Return the (x, y) coordinate for the center point of the cell that contains the specified text.  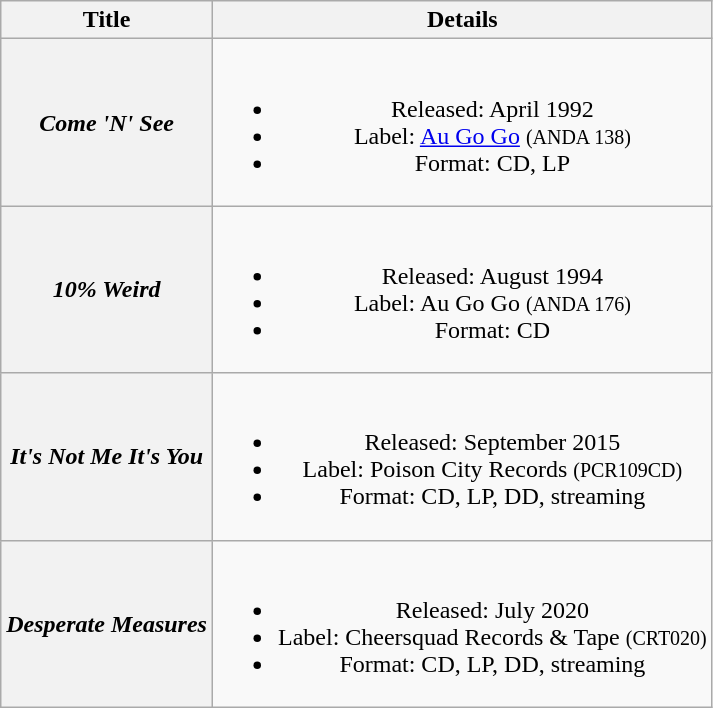
Released: April 1992Label: Au Go Go (ANDA 138)Format: CD, LP (462, 122)
Released: September 2015Label: Poison City Records (PCR109CD)Format: CD, LP, DD, streaming (462, 456)
It's Not Me It's You (107, 456)
Come 'N' See (107, 122)
Desperate Measures (107, 624)
10% Weird (107, 290)
Released: July 2020Label: Cheersquad Records & Tape (CRT020)Format: CD, LP, DD, streaming (462, 624)
Details (462, 20)
Title (107, 20)
Released: August 1994Label: Au Go Go (ANDA 176)Format: CD (462, 290)
